Pinpoint the cell where the given text exists, returning its [X, Y] midpoint coordinate. 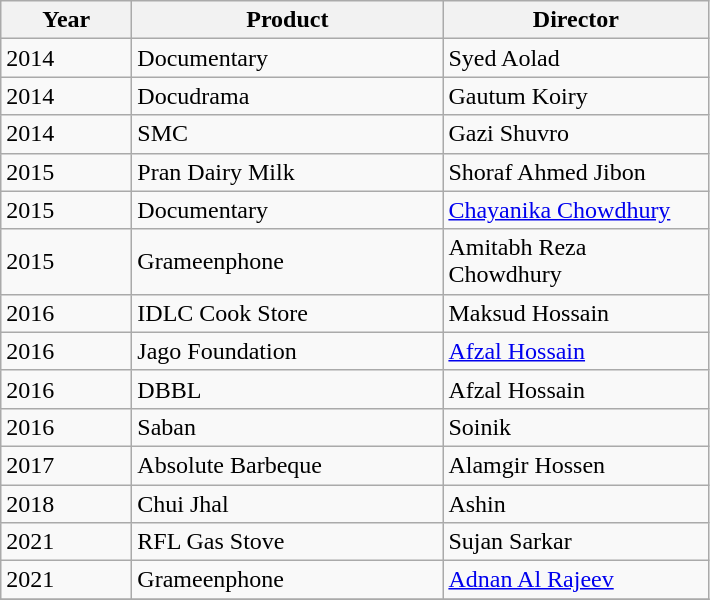
Alamgir Hossen [576, 465]
Maksud Hossain [576, 313]
Gazi Shuvro [576, 134]
DBBL [288, 389]
Product [288, 20]
Jago Foundation [288, 351]
Director [576, 20]
Saban [288, 427]
Shoraf Ahmed Jibon [576, 172]
Adnan Al Rajeev [576, 580]
Sujan Sarkar [576, 542]
Docudrama [288, 96]
Chui Jhal [288, 503]
Absolute Barbeque [288, 465]
Chayanika Chowdhury [576, 210]
Soinik [576, 427]
Pran Dairy Milk [288, 172]
IDLC Cook Store [288, 313]
2017 [66, 465]
Year [66, 20]
Gautum Koiry [576, 96]
RFL Gas Stove [288, 542]
Amitabh Reza Chowdhury [576, 262]
Syed Aolad [576, 58]
SMC [288, 134]
2018 [66, 503]
Ashin [576, 503]
